Locate the cell with the specified text and output its [X, Y] center coordinate. 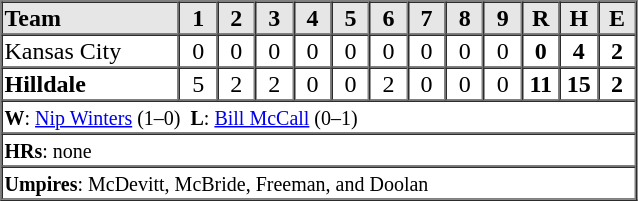
Kansas City [91, 50]
W: Nip Winters (1–0) L: Bill McCall (0–1) [319, 116]
8 [465, 18]
R [541, 18]
3 [274, 18]
1 [198, 18]
Hilldale [91, 84]
Team [91, 18]
6 [388, 18]
7 [427, 18]
11 [541, 84]
HRs: none [319, 150]
9 [503, 18]
Umpires: McDevitt, McBride, Freeman, and Doolan [319, 182]
H [579, 18]
15 [579, 84]
E [617, 18]
